Return (X, Y) of the center of cell containing provided text 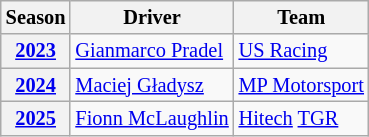
Gianmarco Pradel (152, 51)
Fionn McLaughlin (152, 118)
Driver (152, 17)
2024 (36, 85)
Season (36, 17)
2025 (36, 118)
MP Motorsport (302, 85)
US Racing (302, 51)
Maciej Gładysz (152, 85)
2023 (36, 51)
Team (302, 17)
Hitech TGR (302, 118)
